From the cell containing the given text, extract its center point as (X, Y) coordinate. 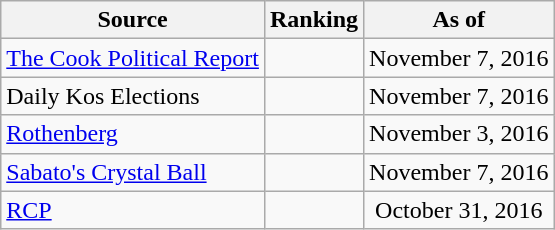
The Cook Political Report (133, 58)
Sabato's Crystal Ball (133, 172)
October 31, 2016 (459, 210)
Rothenberg (133, 134)
Ranking (314, 20)
RCP (133, 210)
As of (459, 20)
Source (133, 20)
Daily Kos Elections (133, 96)
November 3, 2016 (459, 134)
